Extract the [x, y] coordinate from the center of the cell holding the provided text.  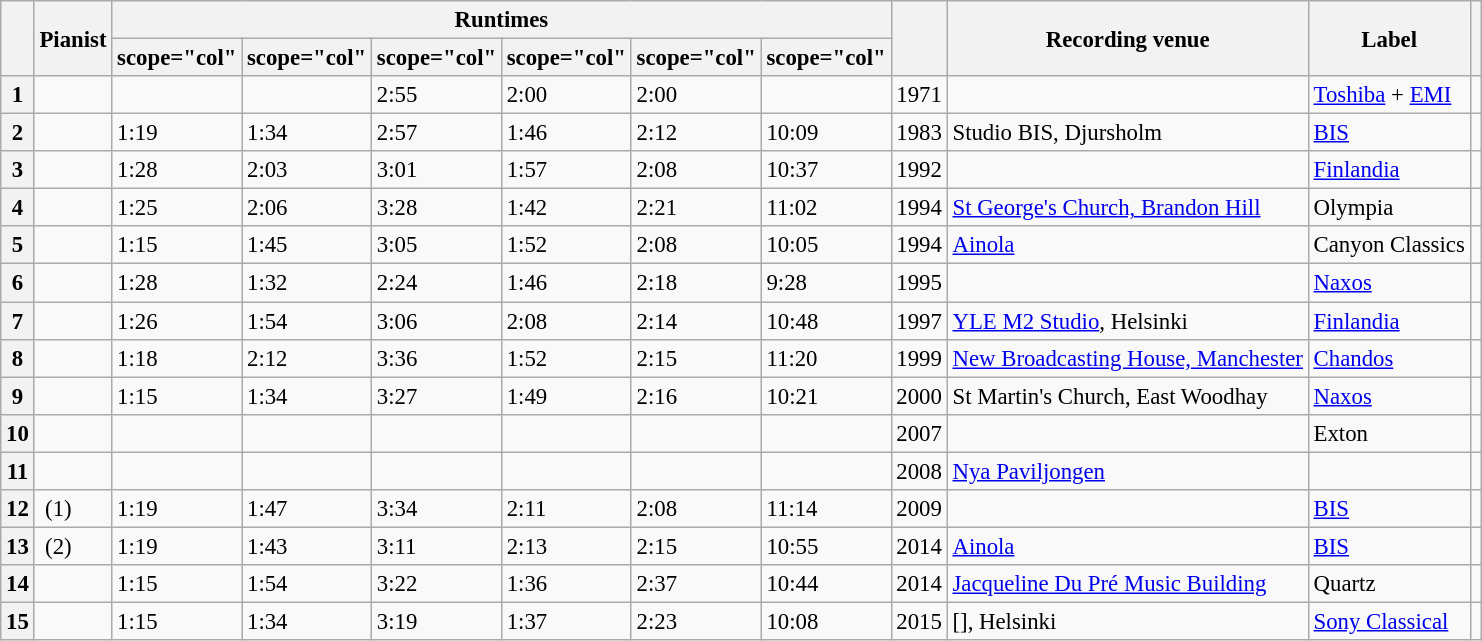
[], Helsinki [1128, 621]
1997 [919, 321]
2:18 [696, 283]
1:18 [177, 358]
9:28 [826, 283]
Toshiba + EMI [1389, 95]
2:13 [566, 546]
13 [18, 546]
2:37 [696, 584]
11:02 [826, 208]
Olympia [1389, 208]
2009 [919, 509]
2:24 [437, 283]
15 [18, 621]
2:03 [307, 170]
1983 [919, 133]
1:43 [307, 546]
2:11 [566, 509]
11 [18, 471]
1:47 [307, 509]
11:20 [826, 358]
3:19 [437, 621]
1:49 [566, 396]
1 [18, 95]
3:06 [437, 321]
3:11 [437, 546]
3:36 [437, 358]
2:57 [437, 133]
7 [18, 321]
1:57 [566, 170]
2:16 [696, 396]
3:01 [437, 170]
Canyon Classics [1389, 245]
6 [18, 283]
1:45 [307, 245]
10:37 [826, 170]
St George's Church, Brandon Hill [1128, 208]
1995 [919, 283]
3:28 [437, 208]
1:37 [566, 621]
2000 [919, 396]
3:05 [437, 245]
3:34 [437, 509]
8 [18, 358]
5 [18, 245]
10:09 [826, 133]
10 [18, 433]
3:27 [437, 396]
Chandos [1389, 358]
Jacqueline Du Pré Music Building [1128, 584]
11:14 [826, 509]
10:08 [826, 621]
2:14 [696, 321]
1:26 [177, 321]
2007 [919, 433]
3:22 [437, 584]
Sony Classical [1389, 621]
2008 [919, 471]
12 [18, 509]
10:44 [826, 584]
4 [18, 208]
2:06 [307, 208]
Recording venue [1128, 38]
10:48 [826, 321]
1:42 [566, 208]
2015 [919, 621]
Quartz [1389, 584]
9 [18, 396]
Label [1389, 38]
2:21 [696, 208]
10:21 [826, 396]
1:36 [566, 584]
3 [18, 170]
1:32 [307, 283]
1999 [919, 358]
10:55 [826, 546]
1:25 [177, 208]
1992 [919, 170]
(2) [73, 546]
New Broadcasting House, Manchester [1128, 358]
14 [18, 584]
2:23 [696, 621]
2:55 [437, 95]
Pianist [73, 38]
St Martin's Church, East Woodhay [1128, 396]
YLE M2 Studio, Helsinki [1128, 321]
Exton [1389, 433]
Nya Paviljongen [1128, 471]
Runtimes [502, 20]
Studio BIS, Djursholm [1128, 133]
1971 [919, 95]
(1) [73, 509]
2 [18, 133]
10:05 [826, 245]
